Find where the given text appears and provide that cell's center as [X, Y] coordinate. 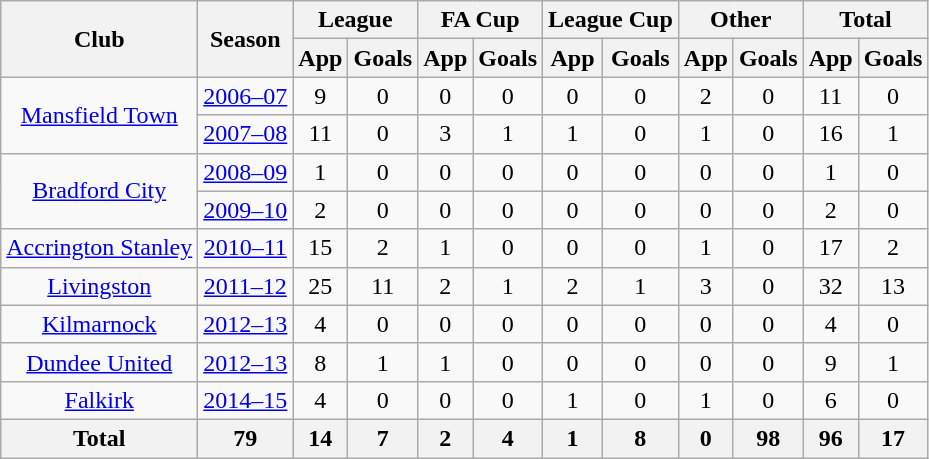
32 [830, 286]
Livingston [100, 286]
2014–15 [246, 400]
25 [320, 286]
7 [383, 438]
2007–08 [246, 134]
Mansfield Town [100, 115]
League Cup [611, 20]
14 [320, 438]
98 [768, 438]
Kilmarnock [100, 324]
2011–12 [246, 286]
FA Cup [480, 20]
League [356, 20]
Club [100, 39]
Dundee United [100, 362]
15 [320, 248]
16 [830, 134]
96 [830, 438]
Accrington Stanley [100, 248]
2010–11 [246, 248]
Bradford City [100, 191]
13 [893, 286]
Season [246, 39]
Falkirk [100, 400]
Other [740, 20]
2008–09 [246, 172]
2009–10 [246, 210]
79 [246, 438]
6 [830, 400]
2006–07 [246, 96]
